Search for the cell housing the specified text and yield its [x, y] center coordinate. 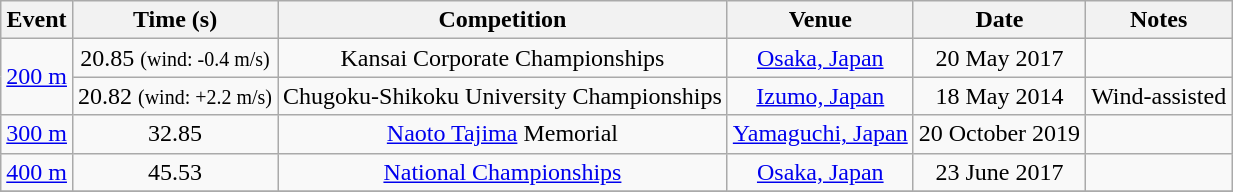
Chugoku-Shikoku University Championships [503, 96]
National Championships [503, 172]
Event [37, 20]
20 October 2019 [999, 134]
Competition [503, 20]
Yamaguchi, Japan [820, 134]
Time (s) [174, 20]
300 m [37, 134]
20 May 2017 [999, 58]
Date [999, 20]
32.85 [174, 134]
200 m [37, 77]
18 May 2014 [999, 96]
Naoto Tajima Memorial [503, 134]
45.53 [174, 172]
Notes [1159, 20]
Kansai Corporate Championships [503, 58]
Izumo, Japan [820, 96]
23 June 2017 [999, 172]
Venue [820, 20]
20.82 (wind: +2.2 m/s) [174, 96]
Wind-assisted [1159, 96]
20.85 (wind: -0.4 m/s) [174, 58]
400 m [37, 172]
